From the cell containing the given text, extract its center point as [x, y] coordinate. 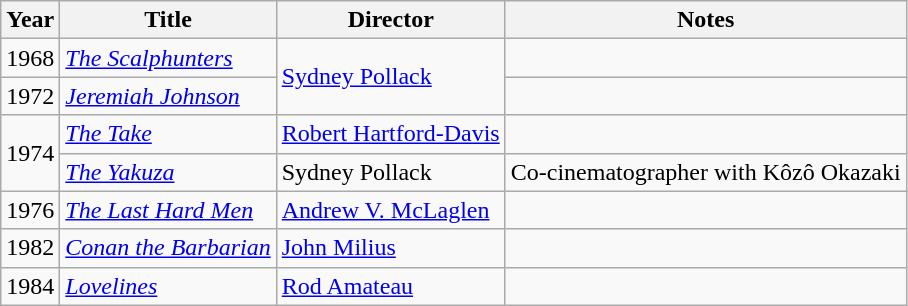
Lovelines [168, 286]
Andrew V. McLaglen [390, 210]
1972 [30, 96]
Notes [706, 20]
Director [390, 20]
1976 [30, 210]
Conan the Barbarian [168, 248]
John Milius [390, 248]
Jeremiah Johnson [168, 96]
The Last Hard Men [168, 210]
Co-cinematographer with Kôzô Okazaki [706, 172]
1974 [30, 153]
1968 [30, 58]
1982 [30, 248]
The Take [168, 134]
The Yakuza [168, 172]
The Scalphunters [168, 58]
Robert Hartford-Davis [390, 134]
1984 [30, 286]
Title [168, 20]
Year [30, 20]
Rod Amateau [390, 286]
